From the cell containing the given text, extract its center point as (x, y) coordinate. 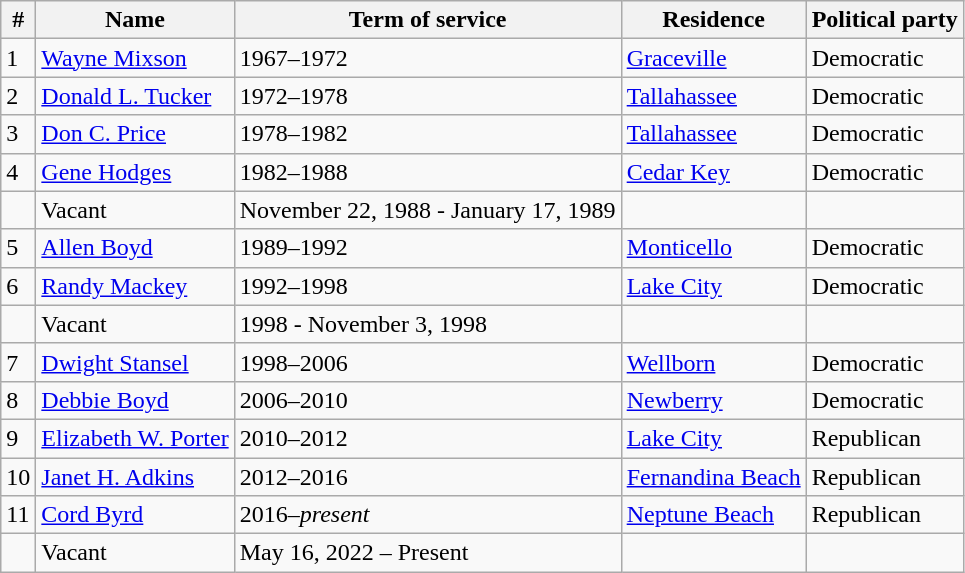
Graceville (714, 58)
Residence (714, 20)
4 (18, 172)
Elizabeth W. Porter (135, 438)
November 22, 1988 - January 17, 1989 (428, 210)
1998–2006 (428, 362)
3 (18, 134)
2 (18, 96)
Monticello (714, 248)
Janet H. Adkins (135, 477)
1998 - November 3, 1998 (428, 324)
Donald L. Tucker (135, 96)
1967–1972 (428, 58)
6 (18, 286)
Neptune Beach (714, 515)
1989–1992 (428, 248)
1978–1982 (428, 134)
Cord Byrd (135, 515)
1982–1988 (428, 172)
Allen Boyd (135, 248)
7 (18, 362)
Term of service (428, 20)
May 16, 2022 – Present (428, 553)
5 (18, 248)
10 (18, 477)
Gene Hodges (135, 172)
Randy Mackey (135, 286)
2010–2012 (428, 438)
Political party (884, 20)
Name (135, 20)
1972–1978 (428, 96)
2012–2016 (428, 477)
9 (18, 438)
11 (18, 515)
Wayne Mixson (135, 58)
2006–2010 (428, 400)
# (18, 20)
1 (18, 58)
Debbie Boyd (135, 400)
8 (18, 400)
1992–1998 (428, 286)
Dwight Stansel (135, 362)
Newberry (714, 400)
Cedar Key (714, 172)
Don C. Price (135, 134)
Wellborn (714, 362)
Fernandina Beach (714, 477)
2016–present (428, 515)
